Output the (x, y) coordinate of the center of the cell containing the given text.  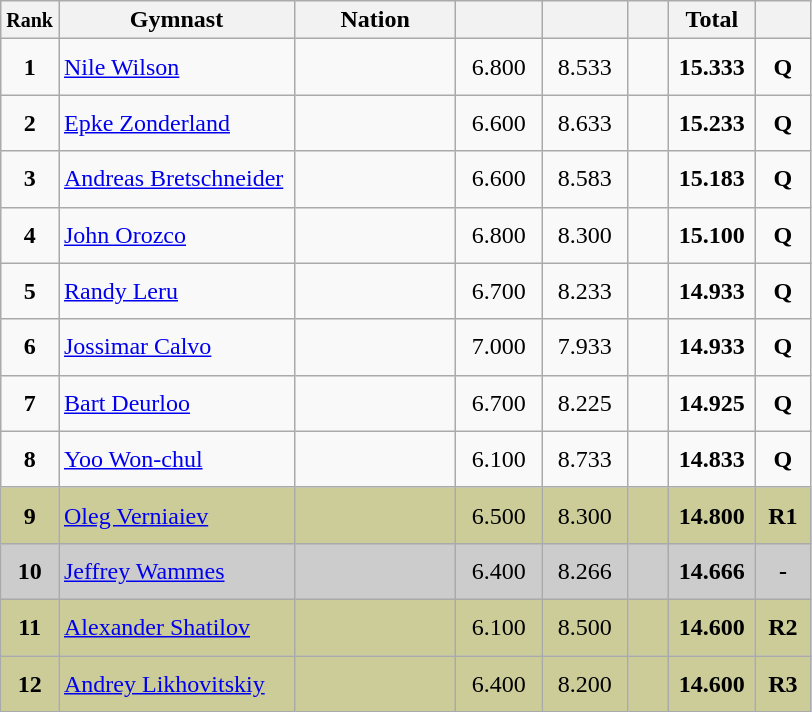
Rank (30, 20)
14.800 (712, 515)
14.925 (712, 403)
8.533 (585, 67)
Total (712, 20)
Epke Zonderland (176, 123)
Nile Wilson (176, 67)
12 (30, 684)
Andrey Likhovitskiy (176, 684)
8.225 (585, 403)
9 (30, 515)
Alexander Shatilov (176, 627)
3 (30, 179)
8.733 (585, 459)
R1 (783, 515)
8.633 (585, 123)
15.183 (712, 179)
4 (30, 235)
6.500 (499, 515)
15.100 (712, 235)
8.583 (585, 179)
Yoo Won-chul (176, 459)
R3 (783, 684)
5 (30, 291)
1 (30, 67)
Bart Deurloo (176, 403)
14.666 (712, 571)
Jeffrey Wammes (176, 571)
11 (30, 627)
8.233 (585, 291)
2 (30, 123)
8.200 (585, 684)
7.000 (499, 347)
- (783, 571)
10 (30, 571)
8 (30, 459)
Oleg Verniaiev (176, 515)
R2 (783, 627)
8.266 (585, 571)
14.833 (712, 459)
Randy Leru (176, 291)
15.333 (712, 67)
Jossimar Calvo (176, 347)
15.233 (712, 123)
Nation (376, 20)
7.933 (585, 347)
John Orozco (176, 235)
7 (30, 403)
Gymnast (176, 20)
Andreas Bretschneider (176, 179)
8.500 (585, 627)
6 (30, 347)
